For the text-containing cell, return its midpoint in (x, y) coordinate format. 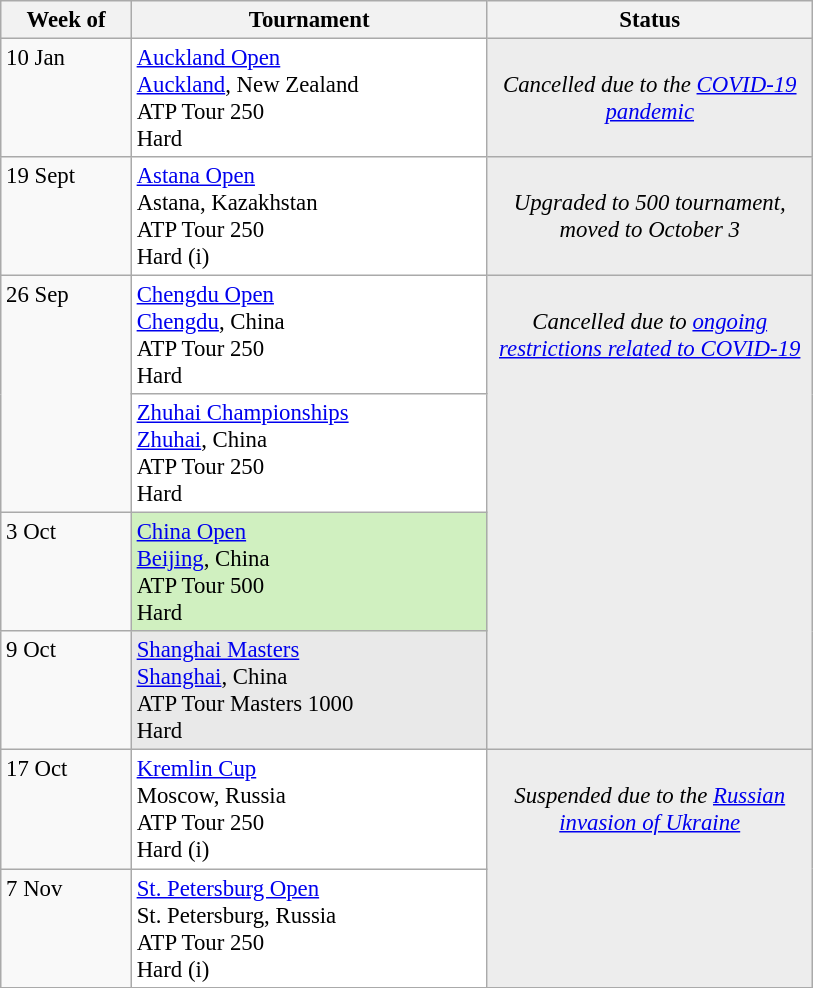
China OpenBeijing, ChinaATP Tour 500Hard (309, 572)
Status (650, 20)
7 Nov (66, 928)
Auckland OpenAuckland, New ZealandATP Tour 250Hard (309, 98)
Tournament (309, 20)
Zhuhai ChampionshipsZhuhai, ChinaATP Tour 250Hard (309, 454)
10 Jan (66, 98)
9 Oct (66, 692)
Cancelled due to ongoing restrictions related to COVID-19 (650, 513)
Kremlin CupMoscow, RussiaATP Tour 250Hard (i) (309, 810)
17 Oct (66, 810)
Upgraded to 500 tournament, moved to October 3 (650, 216)
St. Petersburg OpenSt. Petersburg, RussiaATP Tour 250Hard (i) (309, 928)
Shanghai MastersShanghai, ChinaATP Tour Masters 1000Hard (309, 692)
Week of (66, 20)
3 Oct (66, 572)
Cancelled due to the COVID-19 pandemic (650, 98)
Astana OpenAstana, KazakhstanATP Tour 250Hard (i) (309, 216)
Chengdu OpenChengdu, ChinaATP Tour 250Hard (309, 336)
19 Sept (66, 216)
Suspended due to the Russian invasion of Ukraine (650, 868)
26 Sep (66, 394)
